Search for the cell housing the specified text and yield its (X, Y) center coordinate. 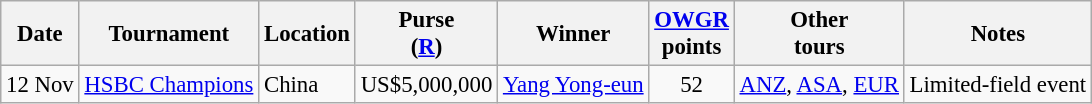
12 Nov (40, 85)
52 (692, 85)
Notes (998, 34)
Limited-field event (998, 85)
OWGRpoints (692, 34)
Purse(R) (426, 34)
Date (40, 34)
HSBC Champions (169, 85)
China (308, 85)
Tournament (169, 34)
ANZ, ASA, EUR (819, 85)
US$5,000,000 (426, 85)
Winner (574, 34)
Yang Yong-eun (574, 85)
Location (308, 34)
Othertours (819, 34)
